Identify which cell holds the provided text, then report its (x, y) central coordinate. 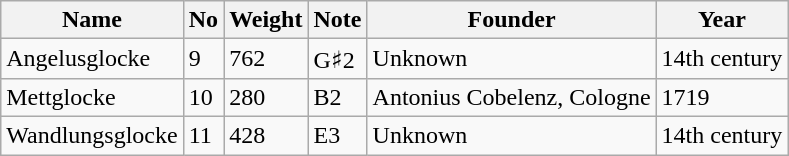
Name (92, 20)
No (203, 20)
Antonius Cobelenz, Cologne (512, 97)
Mettglocke (92, 97)
280 (266, 97)
Wandlungsglocke (92, 135)
Angelusglocke (92, 59)
E3 (338, 135)
9 (203, 59)
Weight (266, 20)
1719 (722, 97)
762 (266, 59)
B2 (338, 97)
Note (338, 20)
11 (203, 135)
Year (722, 20)
10 (203, 97)
G♯2 (338, 59)
428 (266, 135)
Founder (512, 20)
